Extract the (x, y) coordinate from the center of the cell holding the provided text.  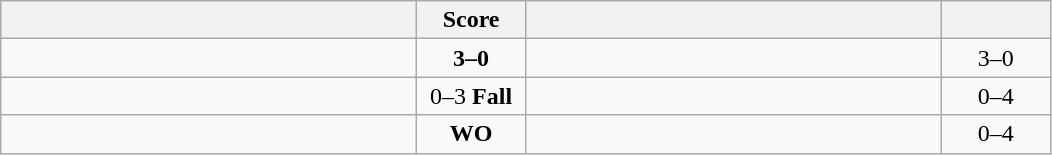
0–3 Fall (472, 96)
Score (472, 20)
WO (472, 134)
